Provide the (x, y) coordinate of the cell's center where the given text is located.  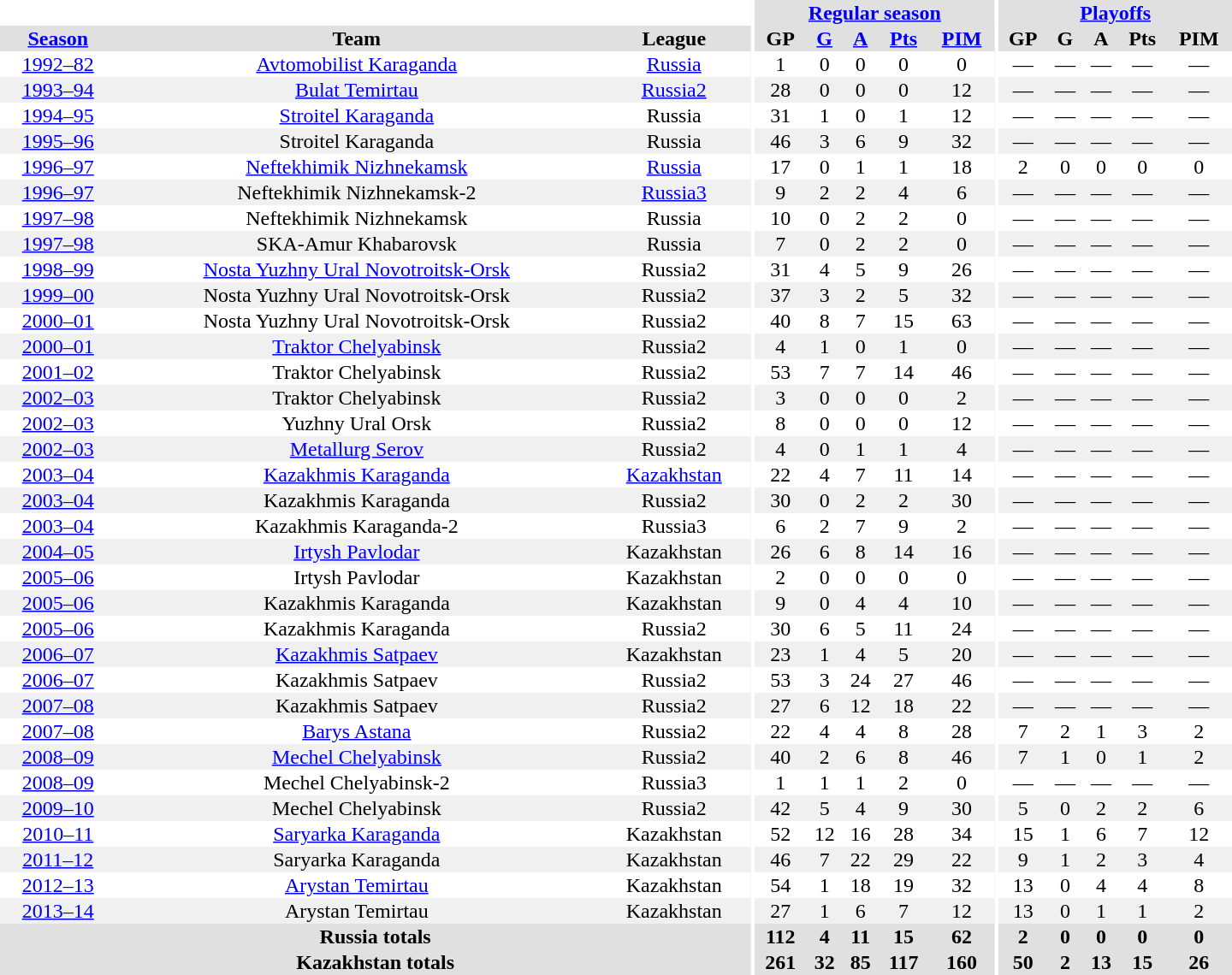
62 (962, 937)
2013–14 (58, 911)
34 (962, 834)
Barys Astana (356, 731)
2009–10 (58, 808)
50 (1023, 962)
League (674, 38)
63 (962, 321)
1999–00 (58, 295)
Kazakhmis Karaganda-2 (356, 526)
SKA-Amur Khabarovsk (356, 244)
Kazakhstan totals (375, 962)
2010–11 (58, 834)
2012–13 (58, 885)
19 (903, 885)
1993–94 (58, 90)
Season (58, 38)
160 (962, 962)
17 (780, 167)
85 (861, 962)
2004–05 (58, 552)
1998–99 (58, 269)
Mechel Chelyabinsk-2 (356, 783)
Playoffs (1116, 13)
54 (780, 885)
29 (903, 860)
117 (903, 962)
1992–82 (58, 64)
Neftekhimik Nizhnekamsk-2 (356, 192)
20 (962, 654)
261 (780, 962)
2001–02 (58, 372)
23 (780, 654)
Russia totals (375, 937)
112 (780, 937)
52 (780, 834)
Bulat Temirtau (356, 90)
2011–12 (58, 860)
1995–96 (58, 141)
Metallurg Serov (356, 449)
Regular season (874, 13)
42 (780, 808)
Team (356, 38)
Yuzhny Ural Orsk (356, 423)
Avtomobilist Karaganda (356, 64)
37 (780, 295)
1994–95 (58, 115)
